Scan for the cell matching the given text and deliver its [X, Y] coordinate at center. 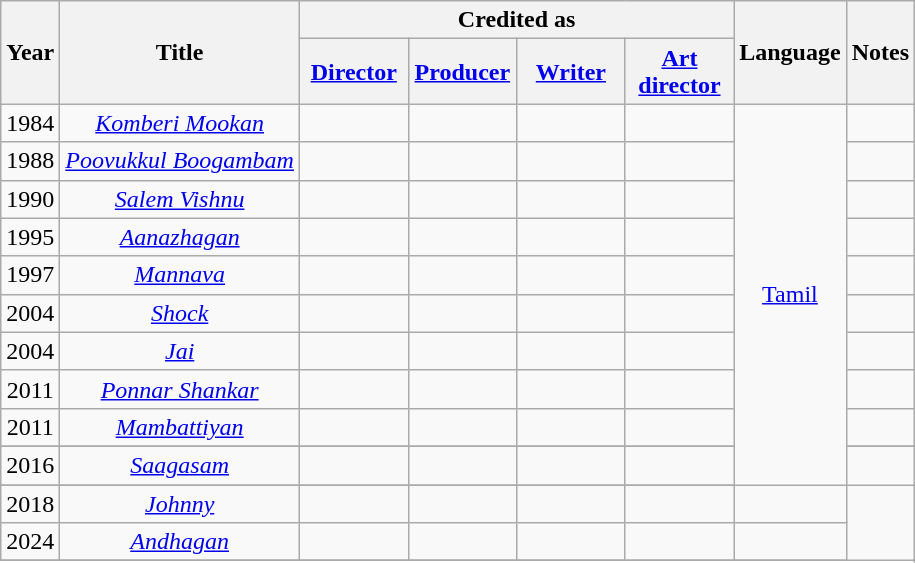
Johnny [180, 503]
Language [790, 52]
Andhagan [180, 542]
Salem Vishnu [180, 199]
2016 [30, 465]
Art director [680, 72]
Komberi Mookan [180, 123]
1997 [30, 275]
Poovukkul Boogambam [180, 161]
1984 [30, 123]
Title [180, 52]
Saagasam [180, 465]
Notes [880, 52]
Producer [462, 72]
2018 [30, 503]
Jai [180, 351]
1990 [30, 199]
1995 [30, 237]
1988 [30, 161]
Shock [180, 313]
Tamil [790, 294]
Director [354, 72]
Year [30, 52]
2024 [30, 542]
Mannava [180, 275]
Writer [572, 72]
Aanazhagan [180, 237]
Mambattiyan [180, 427]
Ponnar Shankar [180, 389]
Credited as [516, 20]
